Determine the [x, y] coordinate at the center of the cell enclosing the given text.  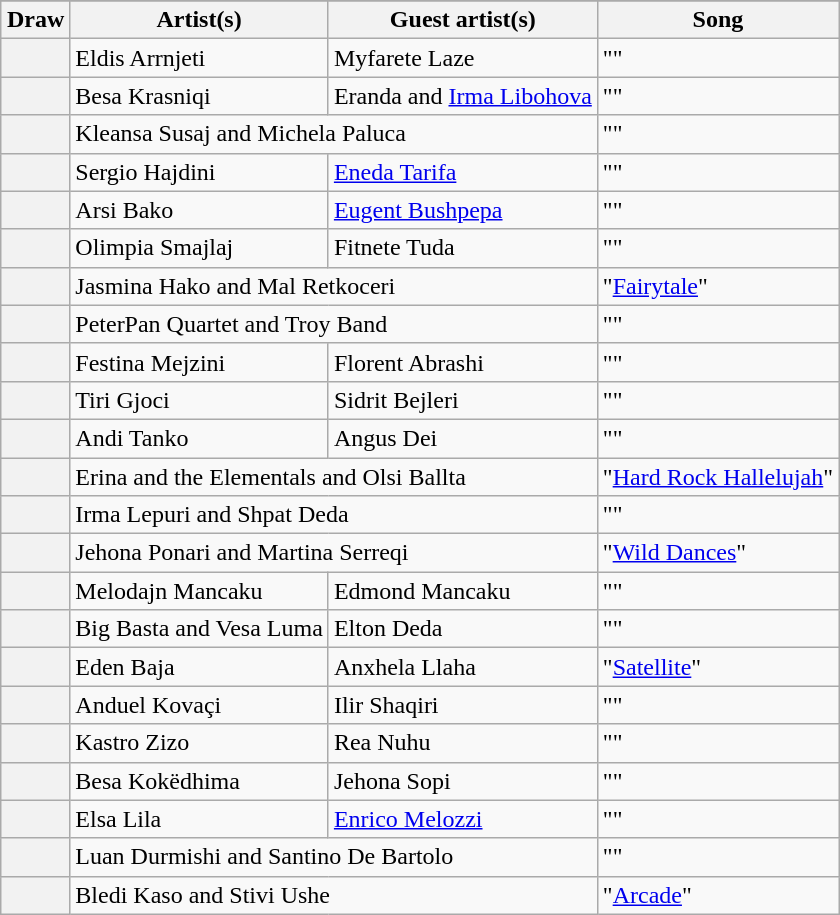
Ilir Shaqiri [462, 705]
Tiri Gjoci [200, 400]
Erina and the Elementals and Olsi Ballta [334, 477]
Song [718, 20]
"Hard Rock Hallelujah" [718, 477]
Eugent Bushpepa [462, 210]
Anxhela Llaha [462, 667]
"Fairytale" [718, 286]
Melodajn Mancaku [200, 591]
Jehona Sopi [462, 781]
Andi Tanko [200, 438]
Kastro Zizo [200, 743]
Elsa Lila [200, 819]
Draw [35, 20]
Kleansa Susaj and Michela Paluca [334, 134]
Festina Mejzini [200, 362]
Besa Krasniqi [200, 96]
Guest artist(s) [462, 20]
"Arcade" [718, 895]
"Wild Dances" [718, 553]
Florent Abrashi [462, 362]
Jasmina Hako and Mal Retkoceri [334, 286]
Elton Deda [462, 629]
Fitnete Tuda [462, 248]
Myfarete Laze [462, 58]
Artist(s) [200, 20]
Angus Dei [462, 438]
Besa Kokëdhima [200, 781]
Eranda and Irma Libohova [462, 96]
Arsi Bako [200, 210]
Bledi Kaso and Stivi Ushe [334, 895]
Olimpia Smajlaj [200, 248]
Irma Lepuri and Shpat Deda [334, 515]
Anduel Kovaçi [200, 705]
Big Basta and Vesa Luma [200, 629]
Eden Baja [200, 667]
Enrico Melozzi [462, 819]
Eldis Arrnjeti [200, 58]
Jehona Ponari and Martina Serreqi [334, 553]
PeterPan Quartet and Troy Band [334, 324]
Luan Durmishi and Santino De Bartolo [334, 857]
"Satellite" [718, 667]
Sergio Hajdini [200, 172]
Sidrit Bejleri [462, 400]
Eneda Tarifa [462, 172]
Edmond Mancaku [462, 591]
Rea Nuhu [462, 743]
